Determine the [x, y] coordinate at the center of the cell enclosing the given text.  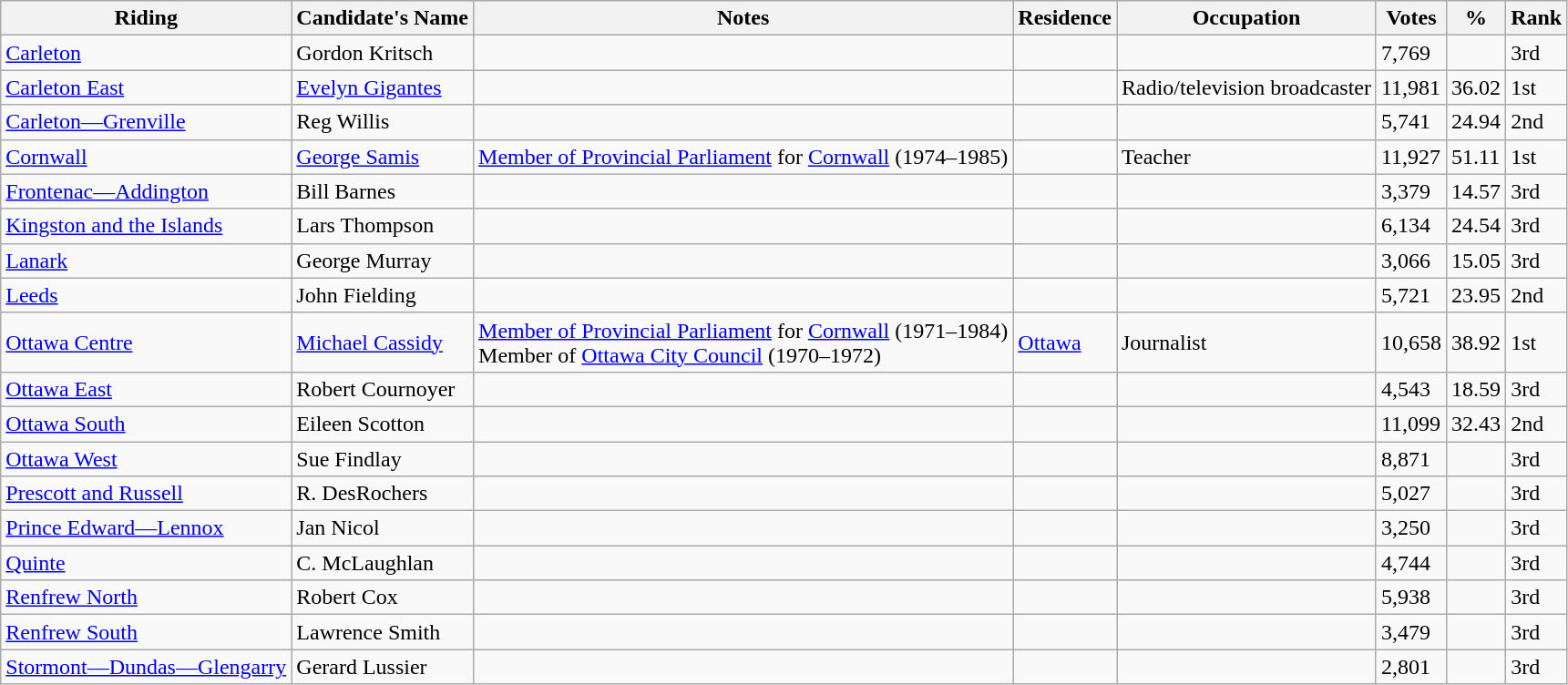
Michael Cassidy [383, 342]
11,981 [1410, 87]
Ottawa West [146, 458]
3,066 [1410, 261]
Leeds [146, 295]
% [1476, 18]
36.02 [1476, 87]
R. DesRochers [383, 494]
Ottawa South [146, 424]
11,927 [1410, 157]
Cornwall [146, 157]
3,379 [1410, 191]
Notes [743, 18]
Jan Nicol [383, 528]
24.54 [1476, 226]
23.95 [1476, 295]
11,099 [1410, 424]
Kingston and the Islands [146, 226]
10,658 [1410, 342]
Rank [1536, 18]
4,744 [1410, 563]
5,027 [1410, 494]
Member of Provincial Parliament for Cornwall (1971–1984) Member of Ottawa City Council (1970–1972) [743, 342]
Sue Findlay [383, 458]
Quinte [146, 563]
Candidate's Name [383, 18]
Frontenac—Addington [146, 191]
Votes [1410, 18]
8,871 [1410, 458]
Ottawa East [146, 389]
George Murray [383, 261]
Carleton [146, 53]
Evelyn Gigantes [383, 87]
Residence [1065, 18]
3,479 [1410, 632]
14.57 [1476, 191]
Reg Willis [383, 122]
Bill Barnes [383, 191]
Robert Cox [383, 598]
5,741 [1410, 122]
Prince Edward—Lennox [146, 528]
Renfrew North [146, 598]
24.94 [1476, 122]
Lanark [146, 261]
Eileen Scotton [383, 424]
3,250 [1410, 528]
C. McLaughlan [383, 563]
51.11 [1476, 157]
Lawrence Smith [383, 632]
6,134 [1410, 226]
John Fielding [383, 295]
4,543 [1410, 389]
18.59 [1476, 389]
Journalist [1246, 342]
Stormont—Dundas—Glengarry [146, 667]
32.43 [1476, 424]
Carleton East [146, 87]
Renfrew South [146, 632]
Ottawa Centre [146, 342]
Occupation [1246, 18]
5,721 [1410, 295]
Teacher [1246, 157]
Prescott and Russell [146, 494]
Radio/television broadcaster [1246, 87]
2,801 [1410, 667]
Member of Provincial Parliament for Cornwall (1974–1985) [743, 157]
Robert Cournoyer [383, 389]
George Samis [383, 157]
Gordon Kritsch [383, 53]
Riding [146, 18]
Carleton—Grenville [146, 122]
Lars Thompson [383, 226]
Gerard Lussier [383, 667]
38.92 [1476, 342]
5,938 [1410, 598]
Ottawa [1065, 342]
15.05 [1476, 261]
7,769 [1410, 53]
